Identify which cell holds the provided text, then report its [X, Y] central coordinate. 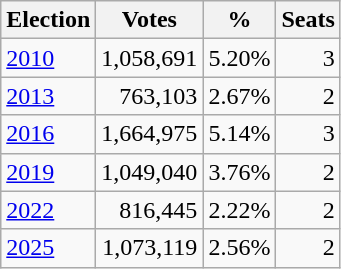
1,049,040 [150, 172]
1,058,691 [150, 58]
5.14% [240, 134]
Election [48, 20]
2022 [48, 210]
1,073,119 [150, 248]
% [240, 20]
2016 [48, 134]
2.22% [240, 210]
5.20% [240, 58]
2.67% [240, 96]
1,664,975 [150, 134]
763,103 [150, 96]
2025 [48, 248]
2010 [48, 58]
Votes [150, 20]
3.76% [240, 172]
816,445 [150, 210]
2013 [48, 96]
Seats [308, 20]
2.56% [240, 248]
2019 [48, 172]
